Locate the cell with the specified text and output its (X, Y) center coordinate. 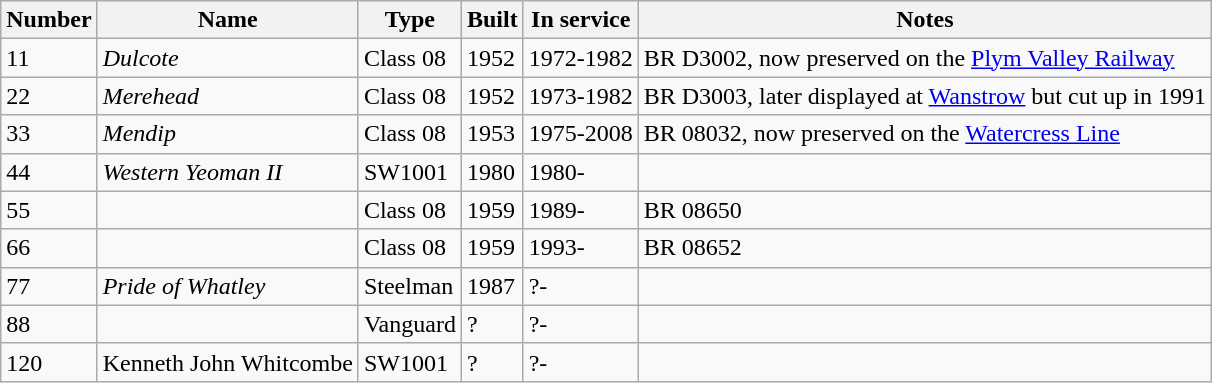
Notes (924, 20)
BR D3003, later displayed at Wanstrow but cut up in 1991 (924, 96)
88 (49, 324)
1980- (580, 172)
1953 (492, 134)
Merehead (228, 96)
1987 (492, 286)
Pride of Whatley (228, 286)
Dulcote (228, 58)
1973-1982 (580, 96)
Number (49, 20)
Name (228, 20)
Built (492, 20)
Steelman (410, 286)
Kenneth John Whitcombe (228, 362)
1975-2008 (580, 134)
Vanguard (410, 324)
44 (49, 172)
120 (49, 362)
77 (49, 286)
Mendip (228, 134)
1989- (580, 210)
1980 (492, 172)
66 (49, 248)
In service (580, 20)
1993- (580, 248)
22 (49, 96)
BR 08032, now preserved on the Watercress Line (924, 134)
1972-1982 (580, 58)
BR 08650 (924, 210)
Type (410, 20)
11 (49, 58)
BR 08652 (924, 248)
33 (49, 134)
55 (49, 210)
Western Yeoman II (228, 172)
BR D3002, now preserved on the Plym Valley Railway (924, 58)
